Scan for the cell matching the given text and deliver its (X, Y) coordinate at center. 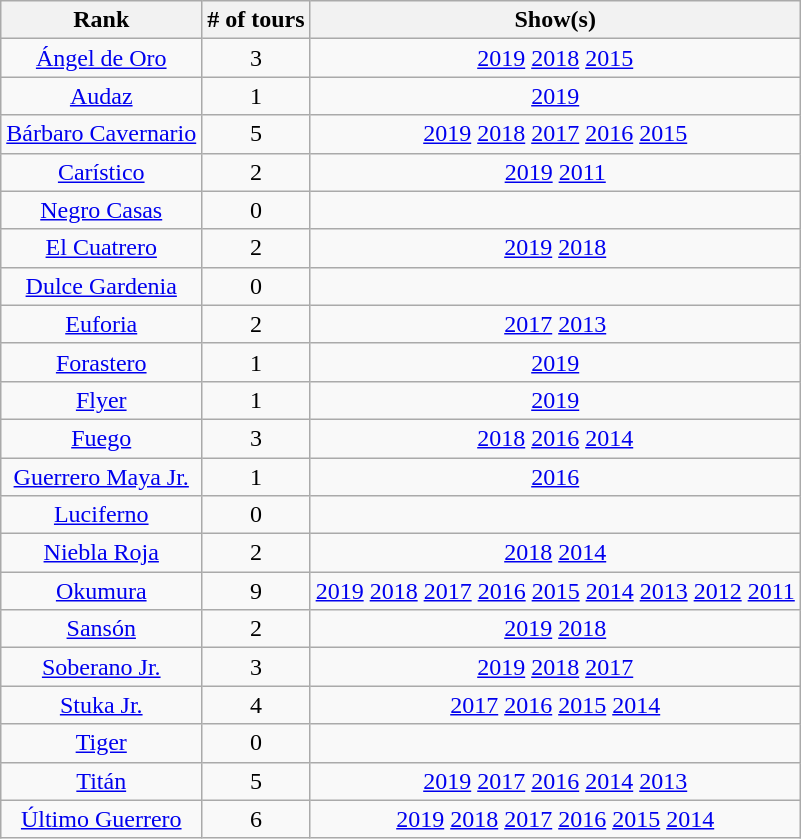
2019 2018 2015 (555, 58)
2018 2014 (555, 553)
2017 2013 (555, 324)
Negro Casas (102, 210)
2019 2017 2016 2014 2013 (555, 781)
Audaz (102, 96)
2018 2016 2014 (555, 438)
2016 (555, 477)
Niebla Roja (102, 553)
2019 2018 2017 (555, 667)
Dulce Gardenia (102, 286)
Soberano Jr. (102, 667)
Rank (102, 20)
# of tours (256, 20)
Último Guerrero (102, 819)
Carístico (102, 172)
2019 2018 2017 2016 2015 2014 (555, 819)
2019 2018 2017 2016 2015 2014 2013 2012 2011 (555, 591)
Sansón (102, 629)
Luciferno (102, 515)
9 (256, 591)
Stuka Jr. (102, 705)
Flyer (102, 400)
Okumura (102, 591)
Euforia (102, 324)
Guerrero Maya Jr. (102, 477)
Forastero (102, 362)
2017 2016 2015 2014 (555, 705)
4 (256, 705)
Titán (102, 781)
Ángel de Oro (102, 58)
2019 2011 (555, 172)
Show(s) (555, 20)
Tiger (102, 743)
6 (256, 819)
El Cuatrero (102, 248)
2019 2018 2017 2016 2015 (555, 134)
Bárbaro Cavernario (102, 134)
Fuego (102, 438)
